Provide the (x, y) coordinate of the cell's center where the given text is located.  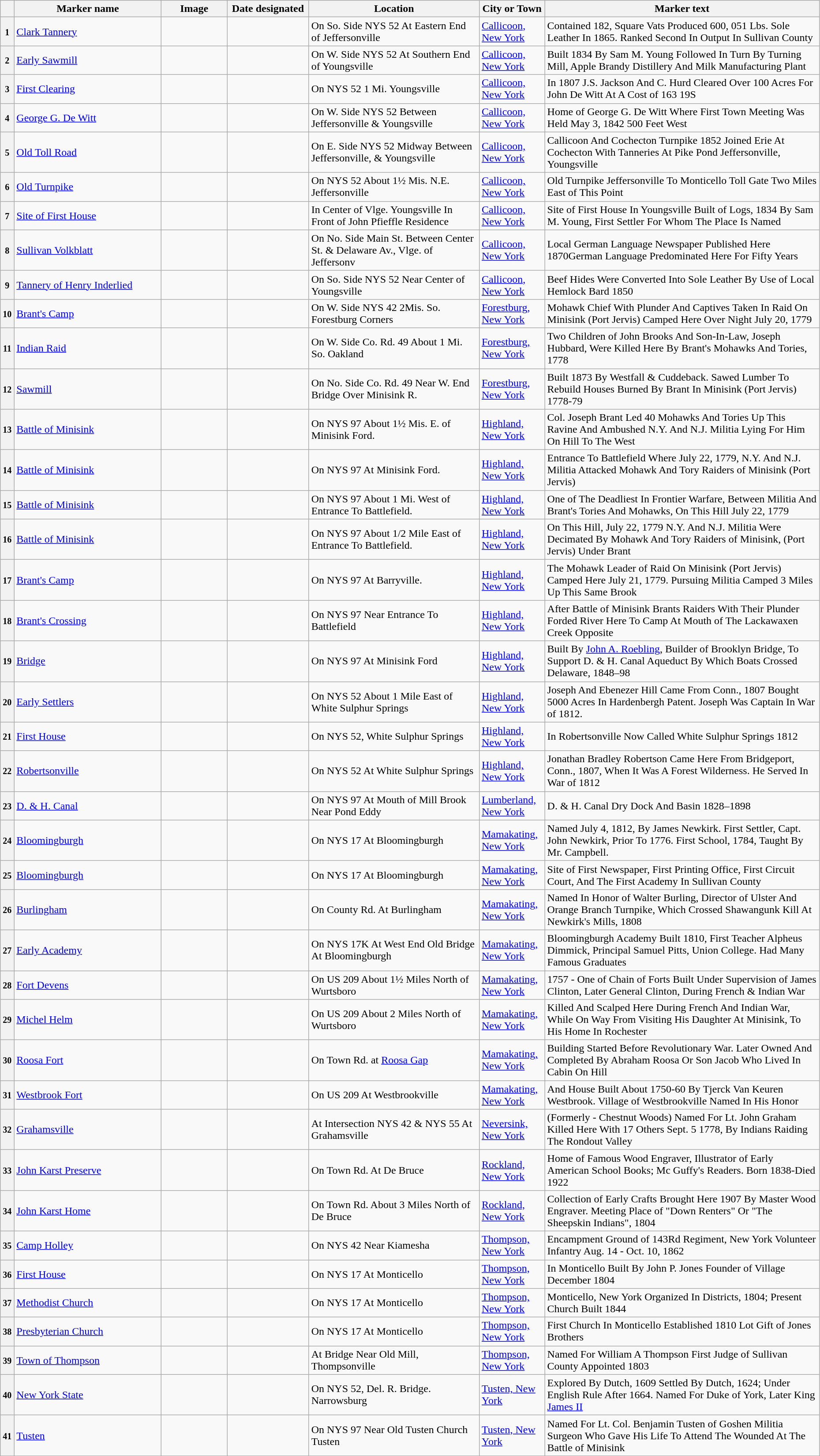
On NYS 97 Near Entrance To Battlefield (394, 621)
On NYS 52 1 Mi. Youngsville (394, 89)
Tusten (88, 1435)
Site of First Newspaper, First Printing Office, First Circuit Court, And The First Academy In Sullivan County (682, 875)
11 (7, 348)
Collection of Early Crafts Brought Here 1907 By Master Wood Engraver. Meeting Place of "Down Renters" Or "The Sheepskin Indians", 1804 (682, 1211)
The Mohawk Leader of Raid On Minisink (Port Jervis) Camped Here July 21, 1779. Pursuing Militia Camped 3 Miles Up This Same Brook (682, 580)
Indian Raid (88, 348)
17 (7, 580)
In 1807 J.S. Jackson And C. Hurd Cleared Over 100 Acres For John De Witt At A Cost of 163 19S (682, 89)
Old Turnpike (88, 187)
37 (7, 1303)
On NYS 97 At Mouth of Mill Brook Near Pond Eddy (394, 805)
Site of First House (88, 215)
Monticello, New York Organized In Districts, 1804; Present Church Built 1844 (682, 1303)
Date designated (268, 9)
Joseph And Ebenezer Hill Came From Conn., 1807 Bought 5000 Acres In Hardenbergh Patent. Joseph Was Captain In War of 1812. (682, 702)
Early Academy (88, 950)
Early Settlers (88, 702)
9 (7, 285)
Fort Devens (88, 984)
29 (7, 1020)
31 (7, 1095)
Explored By Dutch, 1609 Settled By Dutch, 1624; Under English Rule After 1664. Named For Duke of York, Later King James II (682, 1395)
Robertsonville (88, 771)
On NYS 52, White Sulphur Springs (394, 737)
22 (7, 771)
John Karst Preserve (88, 1170)
On NYS 17K At West End Old Bridge At Bloomingburgh (394, 950)
34 (7, 1211)
On Town Rd. at Roosa Gap (394, 1060)
On NYS 52 About 1 Mile East of White Sulphur Springs (394, 702)
Building Started Before Revolutionary War. Later Owned And Completed By Abraham Roosa Or Son Jacob Who Lived In Cabin On Hill (682, 1060)
On US 209 About 2 Miles North of Wurtsboro (394, 1020)
Brant's Crossing (88, 621)
1757 - One of Chain of Forts Built Under Supervision of James Clinton, Later General Clinton, During French & Indian War (682, 984)
40 (7, 1395)
On No. Side Co. Rd. 49 Near W. End Bridge Over Minisink R. (394, 389)
On NYS 97 About 1 Mi. West of Entrance To Battlefield. (394, 505)
On NYS 97 About 1/2 Mile East of Entrance To Battlefield. (394, 539)
13 (7, 430)
(Formerly - Chestnut Woods) Named For Lt. John Graham Killed Here With 17 Others Sept. 5 1778, By Indians Raiding The Rondout Valley (682, 1130)
Built By John A. Roebling, Builder of Brooklyn Bridge, To Support D. & H. Canal Aqueduct By Which Boats Crossed Delaware, 1848–98 (682, 661)
3 (7, 89)
Marker text (682, 9)
Sawmill (88, 389)
35 (7, 1246)
10 (7, 313)
27 (7, 950)
On Town Rd. About 3 Miles North of De Bruce (394, 1211)
Clark Tannery (88, 32)
Mohawk Chief With Plunder And Captives Taken In Raid On Minisink (Port Jervis) Camped Here Over Night July 20, 1779 (682, 313)
Named For William A Thompson First Judge of Sullivan County Appointed 1803 (682, 1360)
Built 1834 By Sam M. Young Followed In Turn By Turning Mill, Apple Brandy Distillery And Milk Manufacturing Plant (682, 60)
Methodist Church (88, 1303)
On So. Side NYS 52 At Eastern End of Jeffersonville (394, 32)
18 (7, 621)
16 (7, 539)
33 (7, 1170)
28 (7, 984)
New York State (88, 1395)
On NYS 52 At White Sulphur Springs (394, 771)
12 (7, 389)
Two Children of John Brooks And Son-In-Law, Joseph Hubbard, Were Killed Here By Brant's Mohawks And Tories, 1778 (682, 348)
39 (7, 1360)
On NYS 97 At Minisink Ford. (394, 470)
Old Toll Road (88, 152)
After Battle of Minisink Brants Raiders With Their Plunder Forded River Here To Camp At Mouth of The Lackawaxen Creek Opposite (682, 621)
At Intersection NYS 42 & NYS 55 At Grahamsville (394, 1130)
On This Hill, July 22, 1779 N.Y. And N.J. Militia Were Decimated By Mohawk And Tory Raiders of Minisink, (Port Jervis) Under Brant (682, 539)
Location (394, 9)
41 (7, 1435)
Camp Holley (88, 1246)
In Monticello Built By John P. Jones Founder of Village December 1804 (682, 1274)
Sullivan Volkblatt (88, 250)
Callicoon And Cochecton Turnpike 1852 Joined Erie At Cochecton With Tanneries At Pike Pond Jeffersonville, Youngsville (682, 152)
On County Rd. At Burlingham (394, 910)
On US 209 At Westbrookville (394, 1095)
Entrance To Battlefield Where July 22, 1779, N.Y. And N.J. Militia Attacked Mohawk And Tory Raiders of Minisink (Port Jervis) (682, 470)
On No. Side Main St. Between Center St. & Delaware Av., Vlge. of Jeffersonv (394, 250)
21 (7, 737)
Named In Honor of Walter Burling, Director of Ulster And Orange Branch Turnpike, Which Crossed Shawangunk Kill At Newkirk's Mills, 1808 (682, 910)
38 (7, 1331)
On W. Side Co. Rd. 49 About 1 Mi. So. Oakland (394, 348)
In Center of Vlge. Youngsville In Front of John Pfieffle Residence (394, 215)
2 (7, 60)
On NYS 97 Near Old Tusten Church Tusten (394, 1435)
On US 209 About 1½ Miles North of Wurtsboro (394, 984)
Tannery of Henry Inderlied (88, 285)
D. & H. Canal Dry Dock And Basin 1828–1898 (682, 805)
Built 1873 By Westfall & Cuddeback. Sawed Lumber To Rebuild Houses Burned By Brant In Minisink (Port Jervis) 1778-79 (682, 389)
36 (7, 1274)
Jonathan Bradley Robertson Came Here From Bridgeport, Conn., 1807, When It Was A Forest Wilderness. He Served In War of 1812 (682, 771)
Burlingham (88, 910)
32 (7, 1130)
One of The Deadliest In Frontier Warfare, Between Militia And Brant's Tories And Mohawks, On This Hill July 22, 1779 (682, 505)
City or Town (512, 9)
On E. Side NYS 52 Midway Between Jeffersonville, & Youngsville (394, 152)
And House Built About 1750-60 By Tjerck Van Keuren Westbrook. Village of Westbrookville Named In His Honor (682, 1095)
Image (194, 9)
D. & H. Canal (88, 805)
5 (7, 152)
Encampment Ground of 143Rd Regiment, New York Volunteer Infantry Aug. 14 - Oct. 10, 1862 (682, 1246)
Lumberland, New York (512, 805)
On NYS 52 About 1½ Mis. N.E. Jeffersonville (394, 187)
Site of First House In Youngsville Built of Logs, 1834 By Sam M. Young, First Settler For Whom The Place Is Named (682, 215)
On NYS 52, Del. R. Bridge. Narrowsburg (394, 1395)
Michel Helm (88, 1020)
Presbyterian Church (88, 1331)
Beef Hides Were Converted Into Sole Leather By Use of Local Hemlock Bard 1850 (682, 285)
6 (7, 187)
Home of Famous Wood Engraver, Illustrator of Early American School Books; Mc Guffy's Readers. Born 1838-Died 1922 (682, 1170)
At Bridge Near Old Mill, Thompsonville (394, 1360)
First Church In Monticello Established 1810 Lot Gift of Jones Brothers (682, 1331)
John Karst Home (88, 1211)
25 (7, 875)
Early Sawmill (88, 60)
8 (7, 250)
1 (7, 32)
On Town Rd. At De Bruce (394, 1170)
Col. Joseph Brant Led 40 Mohawks And Tories Up This Ravine And Ambushed N.Y. And N.J. Militia Lying For Him On Hill To The West (682, 430)
Killed And Scalped Here During French And Indian War, While On Way From Visiting His Daughter At Minisink, To His Home In Rochester (682, 1020)
First Clearing (88, 89)
15 (7, 505)
14 (7, 470)
24 (7, 840)
On NYS 97 At Minisink Ford (394, 661)
20 (7, 702)
23 (7, 805)
Marker name (88, 9)
26 (7, 910)
On NYS 97 About 1½ Mis. E. of Minisink Ford. (394, 430)
Home of George G. De Witt Where First Town Meeting Was Held May 3, 1842 500 Feet West (682, 117)
Named July 4, 1812, By James Newkirk. First Settler, Capt. John Newkirk, Prior To 1776. First School, 1784, Taught By Mr. Campbell. (682, 840)
George G. De Witt (88, 117)
On NYS 97 At Barryville. (394, 580)
30 (7, 1060)
On NYS 42 Near Kiamesha (394, 1246)
On W. Side NYS 42 2Mis. So. Forestburg Corners (394, 313)
On So. Side NYS 52 Near Center of Youngsville (394, 285)
On W. Side NYS 52 At Southern End of Youngsville (394, 60)
Contained 182, Square Vats Produced 600, 051 Lbs. Sole Leather In 1865. Ranked Second In Output In Sullivan County (682, 32)
Bloomingburgh Academy Built 1810, First Teacher Alpheus Dimmick, Principal Samuel Pitts, Union College. Had Many Famous Graduates (682, 950)
Town of Thompson (88, 1360)
4 (7, 117)
Westbrook Fort (88, 1095)
Local German Language Newspaper Published Here 1870German Language Predominated Here For Fifty Years (682, 250)
Roosa Fort (88, 1060)
Named For Lt. Col. Benjamin Tusten of Goshen Militia Surgeon Who Gave His Life To Attend The Wounded At The Battle of Minisink (682, 1435)
On W. Side NYS 52 Between Jeffersonville & Youngsville (394, 117)
7 (7, 215)
Bridge (88, 661)
19 (7, 661)
Old Turnpike Jeffersonville To Monticello Toll Gate Two Miles East of This Point (682, 187)
Grahamsville (88, 1130)
Neversink, New York (512, 1130)
In Robertsonville Now Called White Sulphur Springs 1812 (682, 737)
